Detect which cell encompasses the target text, then output its [x, y] center coordinate. 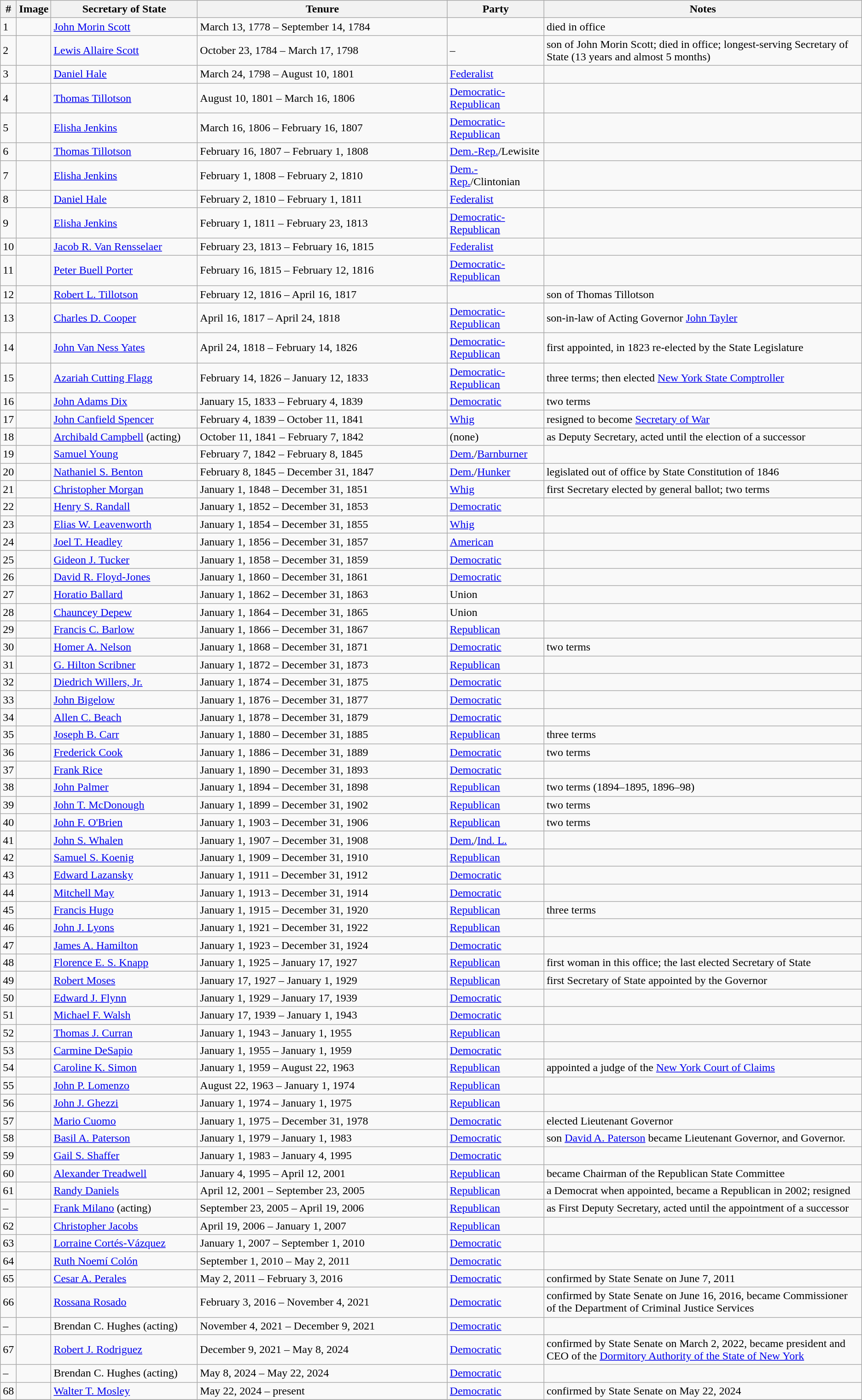
October 11, 1841 – February 7, 1842 [322, 437]
first appointed, in 1823 re-elected by the State Legislature [703, 348]
two terms (1894–1895, 1896–98) [703, 787]
44 [8, 892]
first woman in this office; the last elected Secretary of State [703, 963]
64 [8, 1261]
54 [8, 1068]
29 [8, 630]
January 1, 1868 – December 31, 1871 [322, 647]
April 24, 1818 – February 14, 1826 [322, 348]
17 [8, 419]
January 15, 1833 – February 4, 1839 [322, 402]
Image [34, 9]
Peter Buell Porter [124, 270]
January 17, 1939 – January 1, 1943 [322, 1015]
42 [8, 857]
28 [8, 612]
January 1, 1854 – December 31, 1855 [322, 524]
Florence E. S. Knapp [124, 963]
Ruth Noemí Colón [124, 1261]
American [495, 542]
January 1, 1921 – December 31, 1922 [322, 928]
Azariah Cutting Flagg [124, 378]
January 1, 1866 – December 31, 1867 [322, 630]
February 2, 1810 – February 1, 1811 [322, 199]
22 [8, 507]
January 1, 1925 – January 17, 1927 [322, 963]
John P. Lomenzo [124, 1085]
January 1, 1913 – December 31, 1914 [322, 892]
Lorraine Cortés-Vázquez [124, 1243]
elected Lieutenant Governor [703, 1120]
1 [8, 27]
John Palmer [124, 787]
6 [8, 152]
Edward Lazansky [124, 875]
32 [8, 682]
January 1, 1909 – December 31, 1910 [322, 857]
February 1, 1808 – February 2, 1810 [322, 175]
February 16, 1807 – February 1, 1808 [322, 152]
March 13, 1778 – September 14, 1784 [322, 27]
Allen C. Beach [124, 717]
63 [8, 1243]
Dem.-Rep./Clintonian [495, 175]
40 [8, 822]
21 [8, 489]
February 1, 1811 – February 23, 1813 [322, 223]
Christopher Morgan [124, 489]
May 22, 2024 – present [322, 1391]
Francis C. Barlow [124, 630]
58 [8, 1138]
January 1, 1864 – December 31, 1865 [322, 612]
April 12, 2001 – September 23, 2005 [322, 1191]
Rossana Rosado [124, 1302]
Chauncey Depew [124, 612]
20 [8, 472]
Gail S. Shaffer [124, 1155]
Secretary of State [124, 9]
February 14, 1826 – January 12, 1833 [322, 378]
January 1, 1852 – December 31, 1853 [322, 507]
(none) [495, 437]
Cesar A. Perales [124, 1278]
Dem./Hunker [495, 472]
G. Hilton Scribner [124, 665]
3 [8, 74]
Robert Moses [124, 980]
January 1, 1929 – January 17, 1939 [322, 998]
18 [8, 437]
51 [8, 1015]
Randy Daniels [124, 1191]
January 1, 1862 – December 31, 1863 [322, 594]
2 [8, 51]
Basil A. Paterson [124, 1138]
January 1, 1894 – December 31, 1898 [322, 787]
Robert J. Rodriguez [124, 1350]
23 [8, 524]
January 1, 1848 – December 31, 1851 [322, 489]
February 8, 1845 – December 31, 1847 [322, 472]
John Adams Dix [124, 402]
January 1, 1899 – December 31, 1902 [322, 805]
appointed a judge of the New York Court of Claims [703, 1068]
53 [8, 1050]
16 [8, 402]
62 [8, 1226]
10 [8, 246]
January 1, 1876 – December 31, 1877 [322, 700]
38 [8, 787]
Party [495, 9]
confirmed by State Senate on June 16, 2016, became Commissioner of the Department of Criminal Justice Services [703, 1302]
56 [8, 1103]
January 1, 1890 – December 31, 1893 [322, 770]
Francis Hugo [124, 910]
son David A. Paterson became Lieutenant Governor, and Governor. [703, 1138]
son of Thomas Tillotson [703, 294]
33 [8, 700]
David R. Floyd-Jones [124, 577]
30 [8, 647]
April 19, 2006 – January 1, 2007 [322, 1226]
Joseph B. Carr [124, 735]
26 [8, 577]
November 4, 2021 – December 9, 2021 [322, 1326]
Mario Cuomo [124, 1120]
February 7, 1842 – February 8, 1845 [322, 454]
Dem./Barnburner [495, 454]
January 1, 1923 – December 31, 1924 [322, 945]
Jacob R. Van Rensselaer [124, 246]
Horatio Ballard [124, 594]
Michael F. Walsh [124, 1015]
66 [8, 1302]
January 1, 1874 – December 31, 1875 [322, 682]
January 4, 1995 – April 12, 2001 [322, 1173]
Samuel Young [124, 454]
34 [8, 717]
died in office [703, 27]
37 [8, 770]
January 1, 1858 – December 31, 1859 [322, 559]
September 1, 2010 – May 2, 2011 [322, 1261]
Elias W. Leavenworth [124, 524]
January 1, 1983 – January 4, 1995 [322, 1155]
50 [8, 998]
Frank Milano (acting) [124, 1208]
John Canfield Spencer [124, 419]
Dem./Ind. L. [495, 840]
as First Deputy Secretary, acted until the appointment of a successor [703, 1208]
41 [8, 840]
48 [8, 963]
December 9, 2021 – May 8, 2024 [322, 1350]
67 [8, 1350]
January 1, 1943 – January 1, 1955 [322, 1033]
25 [8, 559]
January 1, 1903 – December 31, 1906 [322, 822]
John Morin Scott [124, 27]
8 [8, 199]
February 3, 2016 – November 4, 2021 [322, 1302]
September 23, 2005 – April 19, 2006 [322, 1208]
February 12, 1816 – April 16, 1817 [322, 294]
31 [8, 665]
became Chairman of the Republican State Committee [703, 1173]
Samuel S. Koenig [124, 857]
confirmed by State Senate on May 22, 2024 [703, 1391]
three terms; then elected New York State Comptroller [703, 378]
January 1, 1856 – December 31, 1857 [322, 542]
Frank Rice [124, 770]
Carmine DeSapio [124, 1050]
5 [8, 128]
January 1, 1886 – December 31, 1889 [322, 752]
James A. Hamilton [124, 945]
January 1, 1860 – December 31, 1861 [322, 577]
August 22, 1963 – January 1, 1974 [322, 1085]
Diedrich Willers, Jr. [124, 682]
45 [8, 910]
4 [8, 98]
January 1, 2007 – September 1, 2010 [322, 1243]
27 [8, 594]
60 [8, 1173]
January 1, 1878 – December 31, 1879 [322, 717]
Nathaniel S. Benton [124, 472]
Robert L. Tillotson [124, 294]
39 [8, 805]
January 1, 1979 – January 1, 1983 [322, 1138]
Homer A. Nelson [124, 647]
John J. Ghezzi [124, 1103]
46 [8, 928]
John T. McDonough [124, 805]
9 [8, 223]
John Bigelow [124, 700]
14 [8, 348]
March 24, 1798 – August 10, 1801 [322, 74]
68 [8, 1391]
Archibald Campbell (acting) [124, 437]
April 16, 1817 – April 24, 1818 [322, 318]
January 1, 1907 – December 31, 1908 [322, 840]
65 [8, 1278]
May 2, 2011 – February 3, 2016 [322, 1278]
52 [8, 1033]
57 [8, 1120]
Gideon J. Tucker [124, 559]
son of John Morin Scott; died in office; longest-serving Secretary of State (13 years and almost 5 months) [703, 51]
January 1, 1872 – December 31, 1873 [322, 665]
John Van Ness Yates [124, 348]
43 [8, 875]
11 [8, 270]
Frederick Cook [124, 752]
January 1, 1974 – January 1, 1975 [322, 1103]
first Secretary elected by general ballot; two terms [703, 489]
resigned to become Secretary of War [703, 419]
7 [8, 175]
Edward J. Flynn [124, 998]
36 [8, 752]
49 [8, 980]
35 [8, 735]
24 [8, 542]
March 16, 1806 – February 16, 1807 [322, 128]
Charles D. Cooper [124, 318]
47 [8, 945]
55 [8, 1085]
first Secretary of State appointed by the Governor [703, 980]
January 1, 1955 – January 1, 1959 [322, 1050]
Thomas J. Curran [124, 1033]
February 4, 1839 – October 11, 1841 [322, 419]
61 [8, 1191]
Mitchell May [124, 892]
January 1, 1959 – August 22, 1963 [322, 1068]
Tenure [322, 9]
January 1, 1911 – December 31, 1912 [322, 875]
legislated out of office by State Constitution of 1846 [703, 472]
a Democrat when appointed, became a Republican in 2002; resigned [703, 1191]
February 16, 1815 – February 12, 1816 [322, 270]
January 17, 1927 – January 1, 1929 [322, 980]
Christopher Jacobs [124, 1226]
confirmed by State Senate on June 7, 2011 [703, 1278]
# [8, 9]
January 1, 1975 – December 31, 1978 [322, 1120]
Alexander Treadwell [124, 1173]
15 [8, 378]
Joel T. Headley [124, 542]
19 [8, 454]
John S. Whalen [124, 840]
January 1, 1915 – December 31, 1920 [322, 910]
Lewis Allaire Scott [124, 51]
August 10, 1801 – March 16, 1806 [322, 98]
October 23, 1784 – March 17, 1798 [322, 51]
as Deputy Secretary, acted until the election of a successor [703, 437]
12 [8, 294]
May 8, 2024 – May 22, 2024 [322, 1373]
Henry S. Randall [124, 507]
John F. O'Brien [124, 822]
Notes [703, 9]
John J. Lyons [124, 928]
Caroline K. Simon [124, 1068]
February 23, 1813 – February 16, 1815 [322, 246]
Dem.-Rep./Lewisite [495, 152]
confirmed by State Senate on March 2, 2022, became president and CEO of the Dormitory Authority of the State of New York [703, 1350]
January 1, 1880 – December 31, 1885 [322, 735]
Walter T. Mosley [124, 1391]
59 [8, 1155]
son-in-law of Acting Governor John Tayler [703, 318]
13 [8, 318]
